Pinpoint the cell where the given text exists, returning its (X, Y) midpoint coordinate. 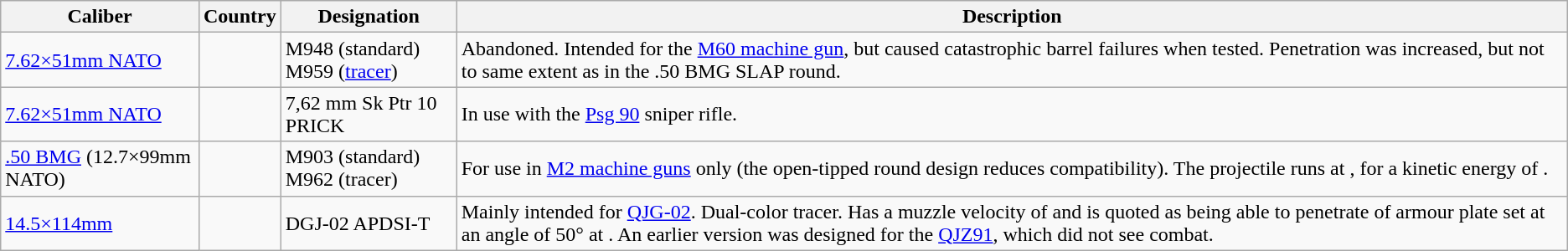
In use with the Psg 90 sniper rifle. (1012, 114)
Caliber (101, 17)
7,62 mm Sk Ptr 10 PRICK (369, 114)
14.5×114mm (101, 223)
M948 (standard)M959 (tracer) (369, 60)
DGJ-02 APDSI-T (369, 223)
Country (240, 17)
.50 BMG (12.7×99mm NATO) (101, 169)
M903 (standard)M962 (tracer) (369, 169)
Description (1012, 17)
Designation (369, 17)
For use in M2 machine guns only (the open-tipped round design reduces compatibility). The projectile runs at , for a kinetic energy of . (1012, 169)
